For the text-containing cell, return its midpoint in [x, y] coordinate format. 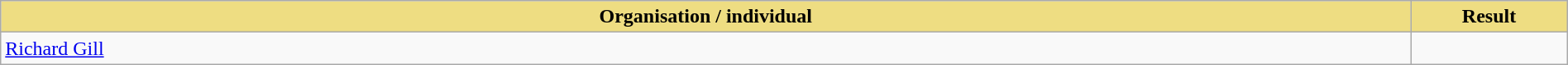
Organisation / individual [706, 17]
Richard Gill [706, 48]
Result [1489, 17]
